Determine the (x, y) coordinate at the center of the cell enclosing the given text.  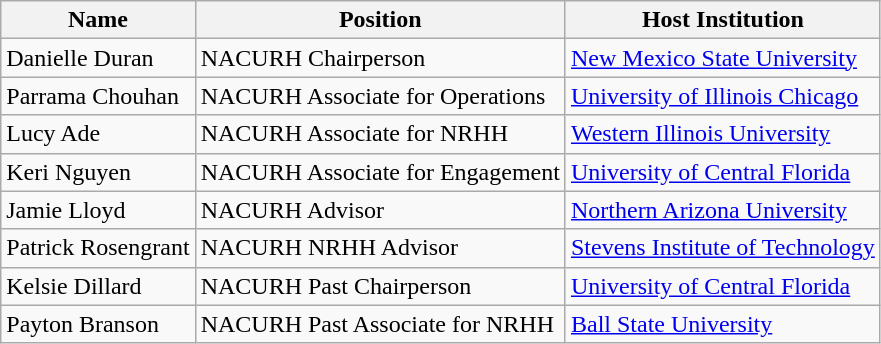
Western Illinois University (722, 134)
NACURH Past Associate for NRHH (380, 324)
Lucy Ade (98, 134)
NACURH Chairperson (380, 58)
University of Illinois Chicago (722, 96)
Keri Nguyen (98, 172)
NACURH Associate for Operations (380, 96)
Name (98, 20)
NACURH Advisor (380, 210)
Parrama Chouhan (98, 96)
Host Institution (722, 20)
NACURH Past Chairperson (380, 286)
Northern Arizona University (722, 210)
Patrick Rosengrant (98, 248)
Stevens Institute of Technology (722, 248)
New Mexico State University (722, 58)
Kelsie Dillard (98, 286)
NACURH Associate for Engagement (380, 172)
Danielle Duran (98, 58)
Jamie Lloyd (98, 210)
Ball State University (722, 324)
Payton Branson (98, 324)
NACURH NRHH Advisor (380, 248)
Position (380, 20)
NACURH Associate for NRHH (380, 134)
